Pinpoint the cell where the given text exists, returning its [X, Y] midpoint coordinate. 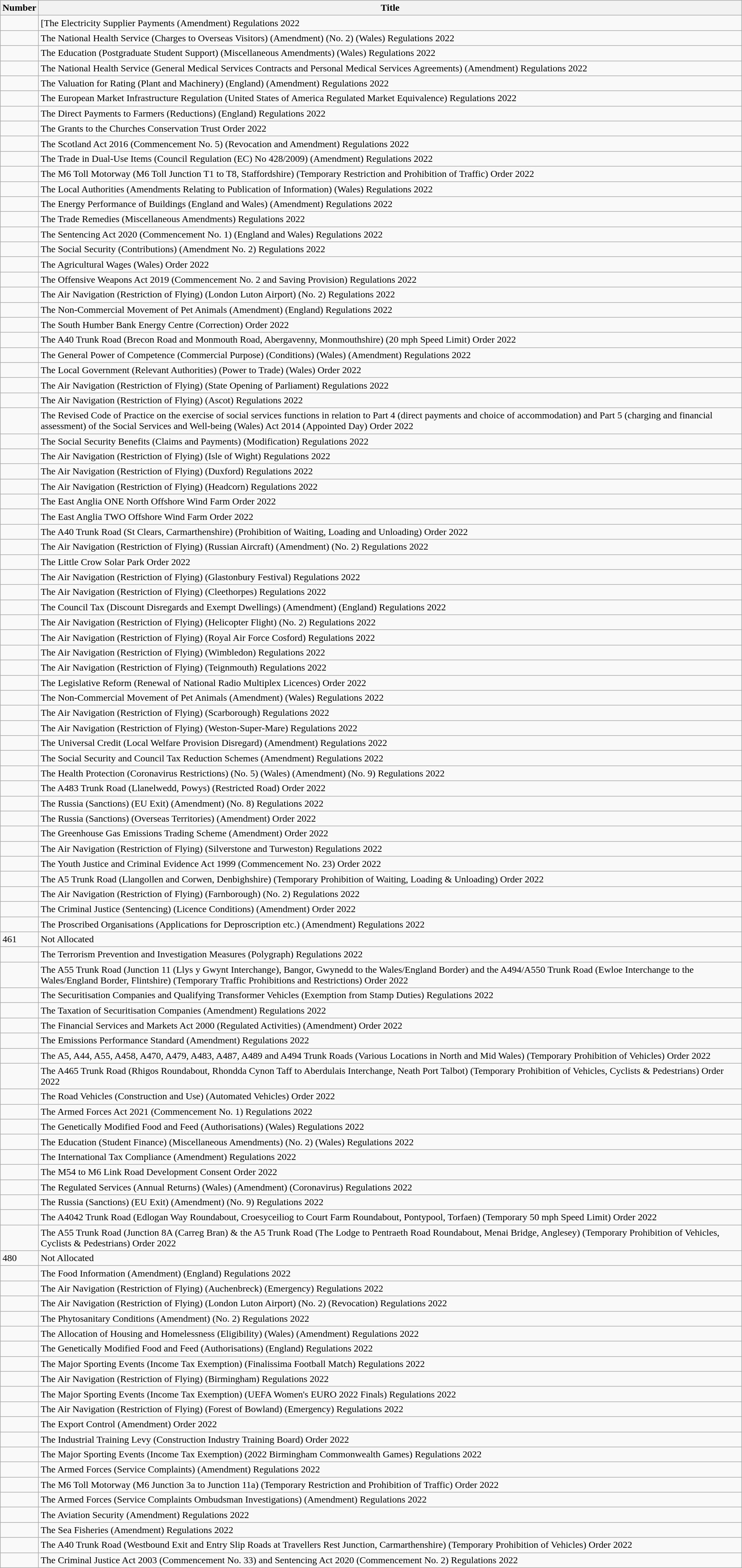
The Air Navigation (Restriction of Flying) (Wimbledon) Regulations 2022 [390, 652]
The National Health Service (General Medical Services Contracts and Personal Medical Services Agreements) (Amendment) Regulations 2022 [390, 68]
The Air Navigation (Restriction of Flying) (Headcorn) Regulations 2022 [390, 487]
Title [390, 8]
The Air Navigation (Restriction of Flying) (Silverstone and Turweston) Regulations 2022 [390, 849]
The Criminal Justice (Sentencing) (Licence Conditions) (Amendment) Order 2022 [390, 909]
The Air Navigation (Restriction of Flying) (Forest of Bowland) (Emergency) Regulations 2022 [390, 1409]
The Securitisation Companies and Qualifying Transformer Vehicles (Exemption from Stamp Duties) Regulations 2022 [390, 995]
The A40 Trunk Road (St Clears, Carmarthenshire) (Prohibition of Waiting, Loading and Unloading) Order 2022 [390, 532]
The Air Navigation (Restriction of Flying) (Helicopter Flight) (No. 2) Regulations 2022 [390, 622]
The Trade Remedies (Miscellaneous Amendments) Regulations 2022 [390, 219]
The Trade in Dual-Use Items (Council Regulation (EC) No 428/2009) (Amendment) Regulations 2022 [390, 159]
The Agricultural Wages (Wales) Order 2022 [390, 265]
The National Health Service (Charges to Overseas Visitors) (Amendment) (No. 2) (Wales) Regulations 2022 [390, 38]
The M6 Toll Motorway (M6 Junction 3a to Junction 11a) (Temporary Restriction and Prohibition of Traffic) Order 2022 [390, 1485]
The Allocation of Housing and Homelessness (Eligibility) (Wales) (Amendment) Regulations 2022 [390, 1334]
The Non-Commercial Movement of Pet Animals (Amendment) (England) Regulations 2022 [390, 310]
The Air Navigation (Restriction of Flying) (Ascot) Regulations 2022 [390, 400]
The Sea Fisheries (Amendment) Regulations 2022 [390, 1530]
The Air Navigation (Restriction of Flying) (Isle of Wight) Regulations 2022 [390, 456]
The South Humber Bank Energy Centre (Correction) Order 2022 [390, 325]
The A4042 Trunk Road (Edlogan Way Roundabout, Croesyceiliog to Court Farm Roundabout, Pontypool, Torfaen) (Temporary 50 mph Speed Limit) Order 2022 [390, 1217]
The Air Navigation (Restriction of Flying) (London Luton Airport) (No. 2) (Revocation) Regulations 2022 [390, 1303]
The European Market Infrastructure Regulation (United States of America Regulated Market Equivalence) Regulations 2022 [390, 98]
The A40 Trunk Road (Brecon Road and Monmouth Road, Abergavenny, Monmouthshire) (20 mph Speed Limit) Order 2022 [390, 340]
The Export Control (Amendment) Order 2022 [390, 1424]
[The Electricity Supplier Payments (Amendment) Regulations 2022 [390, 23]
The Road Vehicles (Construction and Use) (Automated Vehicles) Order 2022 [390, 1096]
The Local Government (Relevant Authorities) (Power to Trade) (Wales) Order 2022 [390, 370]
The Non-Commercial Movement of Pet Animals (Amendment) (Wales) Regulations 2022 [390, 698]
The Scotland Act 2016 (Commencement No. 5) (Revocation and Amendment) Regulations 2022 [390, 144]
The Council Tax (Discount Disregards and Exempt Dwellings) (Amendment) (England) Regulations 2022 [390, 607]
The Offensive Weapons Act 2019 (Commencement No. 2 and Saving Provision) Regulations 2022 [390, 280]
The Energy Performance of Buildings (England and Wales) (Amendment) Regulations 2022 [390, 204]
The Genetically Modified Food and Feed (Authorisations) (Wales) Regulations 2022 [390, 1127]
Number [19, 8]
The Social Security and Council Tax Reduction Schemes (Amendment) Regulations 2022 [390, 758]
The Air Navigation (Restriction of Flying) (Weston-Super-Mare) Regulations 2022 [390, 728]
The Air Navigation (Restriction of Flying) (Glastonbury Festival) Regulations 2022 [390, 577]
The A5 Trunk Road (Llangollen and Corwen, Denbighshire) (Temporary Prohibition of Waiting, Loading & Unloading) Order 2022 [390, 879]
461 [19, 939]
The Valuation for Rating (Plant and Machinery) (England) (Amendment) Regulations 2022 [390, 83]
The Air Navigation (Restriction of Flying) (Farnborough) (No. 2) Regulations 2022 [390, 894]
The Financial Services and Markets Act 2000 (Regulated Activities) (Amendment) Order 2022 [390, 1026]
The Aviation Security (Amendment) Regulations 2022 [390, 1515]
The Air Navigation (Restriction of Flying) (London Luton Airport) (No. 2) Regulations 2022 [390, 295]
The Air Navigation (Restriction of Flying) (Auchenbreck) (Emergency) Regulations 2022 [390, 1288]
The Grants to the Churches Conservation Trust Order 2022 [390, 128]
The Air Navigation (Restriction of Flying) (Cleethorpes) Regulations 2022 [390, 592]
The Air Navigation (Restriction of Flying) (Teignmouth) Regulations 2022 [390, 667]
480 [19, 1258]
The Regulated Services (Annual Returns) (Wales) (Amendment) (Coronavirus) Regulations 2022 [390, 1187]
The Air Navigation (Restriction of Flying) (Royal Air Force Cosford) Regulations 2022 [390, 637]
The Little Crow Solar Park Order 2022 [390, 562]
The Major Sporting Events (Income Tax Exemption) (UEFA Women's EURO 2022 Finals) Regulations 2022 [390, 1394]
The Russia (Sanctions) (EU Exit) (Amendment) (No. 8) Regulations 2022 [390, 803]
The General Power of Competence (Commercial Purpose) (Conditions) (Wales) (Amendment) Regulations 2022 [390, 355]
The Air Navigation (Restriction of Flying) (Russian Aircraft) (Amendment) (No. 2) Regulations 2022 [390, 547]
The Taxation of Securitisation Companies (Amendment) Regulations 2022 [390, 1010]
The Terrorism Prevention and Investigation Measures (Polygraph) Regulations 2022 [390, 955]
The Armed Forces (Service Complaints) (Amendment) Regulations 2022 [390, 1470]
The Sentencing Act 2020 (Commencement No. 1) (England and Wales) Regulations 2022 [390, 234]
The Emissions Performance Standard (Amendment) Regulations 2022 [390, 1041]
The A40 Trunk Road (Westbound Exit and Entry Slip Roads at Travellers Rest Junction, Carmarthenshire) (Temporary Prohibition of Vehicles) Order 2022 [390, 1545]
The Direct Payments to Farmers (Reductions) (England) Regulations 2022 [390, 113]
The A483 Trunk Road (Llanelwedd, Powys) (Restricted Road) Order 2022 [390, 788]
The Food Information (Amendment) (England) Regulations 2022 [390, 1273]
The Armed Forces Act 2021 (Commencement No. 1) Regulations 2022 [390, 1112]
The East Anglia TWO Offshore Wind Farm Order 2022 [390, 517]
The Social Security Benefits (Claims and Payments) (Modification) Regulations 2022 [390, 441]
The Air Navigation (Restriction of Flying) (State Opening of Parliament) Regulations 2022 [390, 385]
The Armed Forces (Service Complaints Ombudsman Investigations) (Amendment) Regulations 2022 [390, 1500]
The Social Security (Contributions) (Amendment No. 2) Regulations 2022 [390, 249]
The Genetically Modified Food and Feed (Authorisations) (England) Regulations 2022 [390, 1349]
The Universal Credit (Local Welfare Provision Disregard) (Amendment) Regulations 2022 [390, 743]
The Air Navigation (Restriction of Flying) (Birmingham) Regulations 2022 [390, 1379]
The Phytosanitary Conditions (Amendment) (No. 2) Regulations 2022 [390, 1319]
The East Anglia ONE North Offshore Wind Farm Order 2022 [390, 502]
The Health Protection (Coronavirus Restrictions) (No. 5) (Wales) (Amendment) (No. 9) Regulations 2022 [390, 773]
The Legislative Reform (Renewal of National Radio Multiplex Licences) Order 2022 [390, 682]
The International Tax Compliance (Amendment) Regulations 2022 [390, 1157]
The M6 Toll Motorway (M6 Toll Junction T1 to T8, Staffordshire) (Temporary Restriction and Prohibition of Traffic) Order 2022 [390, 174]
The Air Navigation (Restriction of Flying) (Scarborough) Regulations 2022 [390, 713]
The Major Sporting Events (Income Tax Exemption) (2022 Birmingham Commonwealth Games) Regulations 2022 [390, 1455]
The Russia (Sanctions) (EU Exit) (Amendment) (No. 9) Regulations 2022 [390, 1202]
The Russia (Sanctions) (Overseas Territories) (Amendment) Order 2022 [390, 819]
The Greenhouse Gas Emissions Trading Scheme (Amendment) Order 2022 [390, 834]
The Industrial Training Levy (Construction Industry Training Board) Order 2022 [390, 1439]
The Youth Justice and Criminal Evidence Act 1999 (Commencement No. 23) Order 2022 [390, 864]
The Air Navigation (Restriction of Flying) (Duxford) Regulations 2022 [390, 472]
The Criminal Justice Act 2003 (Commencement No. 33) and Sentencing Act 2020 (Commencement No. 2) Regulations 2022 [390, 1560]
The Proscribed Organisations (Applications for Deproscription etc.) (Amendment) Regulations 2022 [390, 924]
The Local Authorities (Amendments Relating to Publication of Information) (Wales) Regulations 2022 [390, 189]
The Major Sporting Events (Income Tax Exemption) (Finalissima Football Match) Regulations 2022 [390, 1364]
The M54 to M6 Link Road Development Consent Order 2022 [390, 1172]
The Education (Student Finance) (Miscellaneous Amendments) (No. 2) (Wales) Regulations 2022 [390, 1142]
The Education (Postgraduate Student Support) (Miscellaneous Amendments) (Wales) Regulations 2022 [390, 53]
